Provide the (x, y) coordinate of the cell's center where the given text is located.  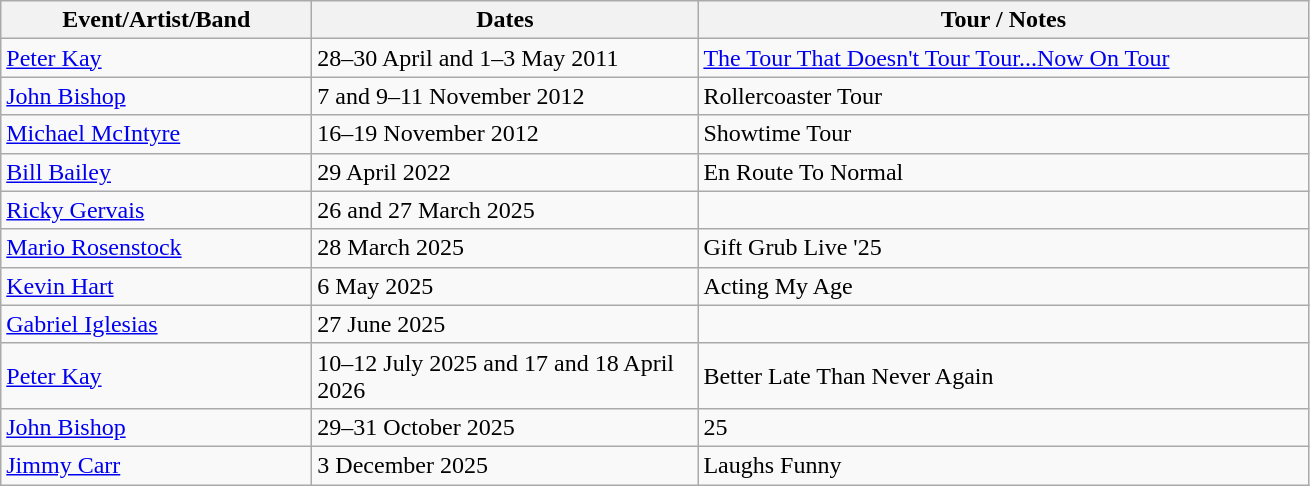
Kevin Hart (156, 286)
Event/Artist/Band (156, 20)
Mario Rosenstock (156, 248)
Michael McIntyre (156, 134)
Rollercoaster Tour (1004, 96)
Tour / Notes (1004, 20)
Showtime Tour (1004, 134)
Jimmy Carr (156, 465)
Gift Grub Live '25 (1004, 248)
En Route To Normal (1004, 172)
Better Late Than Never Again (1004, 376)
3 December 2025 (505, 465)
6 May 2025 (505, 286)
28–30 April and 1–3 May 2011 (505, 58)
Dates (505, 20)
28 March 2025 (505, 248)
10–12 July 2025 and 17 and 18 April 2026 (505, 376)
29–31 October 2025 (505, 427)
26 and 27 March 2025 (505, 210)
7 and 9–11 November 2012 (505, 96)
27 June 2025 (505, 324)
Acting My Age (1004, 286)
25 (1004, 427)
Laughs Funny (1004, 465)
Bill Bailey (156, 172)
Gabriel Iglesias (156, 324)
29 April 2022 (505, 172)
Ricky Gervais (156, 210)
The Tour That Doesn't Tour Tour...Now On Tour (1004, 58)
16–19 November 2012 (505, 134)
